Determine the [x, y] coordinate at the center of the cell enclosing the given text.  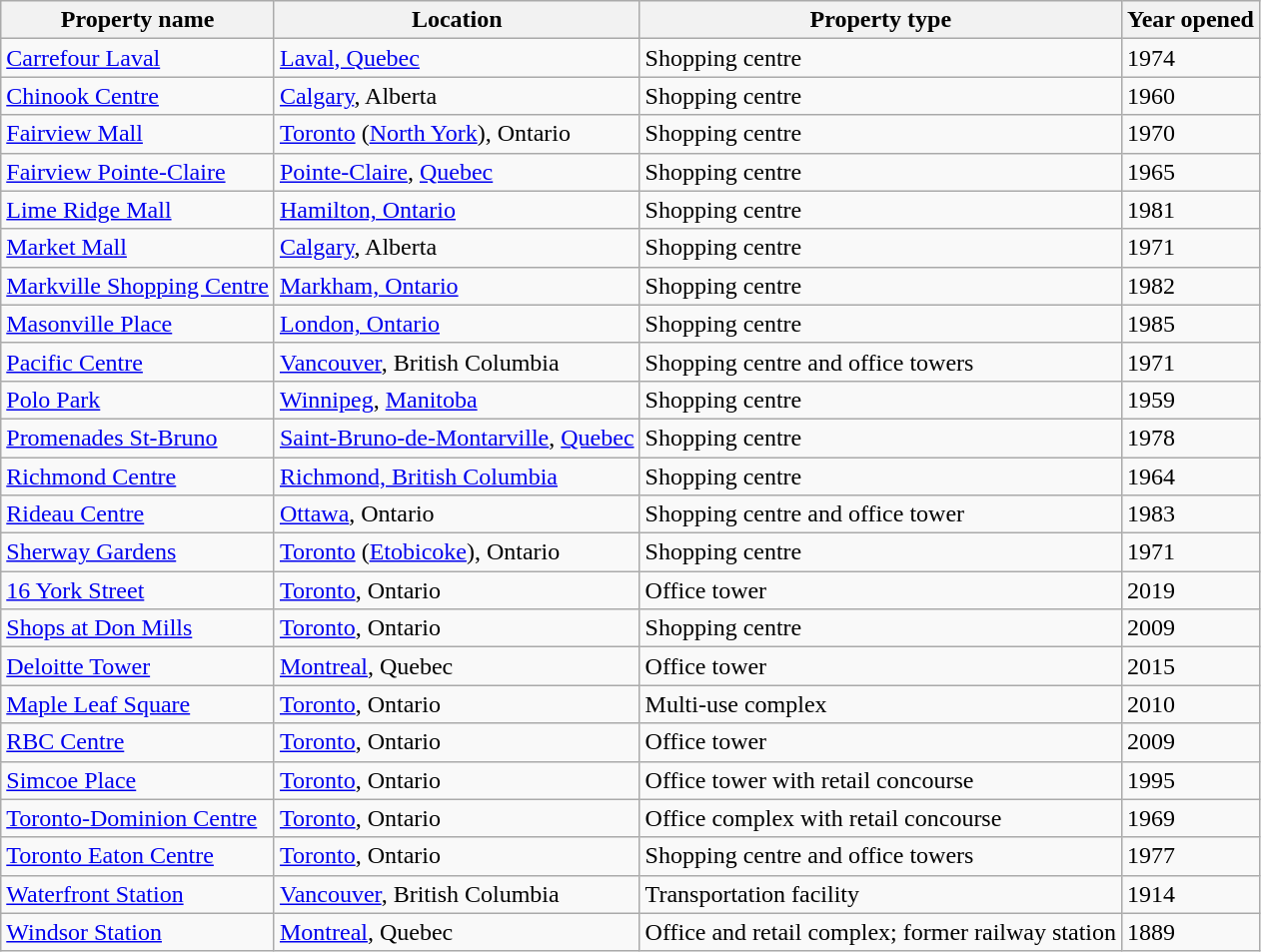
1914 [1191, 894]
Richmond Centre [138, 476]
Promenades St-Bruno [138, 438]
Toronto (Etobicoke), Ontario [457, 552]
Rideau Centre [138, 514]
Richmond, British Columbia [457, 476]
1964 [1191, 476]
Multi-use complex [880, 704]
1985 [1191, 324]
1960 [1191, 96]
Toronto (North York), Ontario [457, 134]
Office complex with retail concourse [880, 818]
1969 [1191, 818]
Masonville Place [138, 324]
Pacific Centre [138, 362]
Office and retail complex; former railway station [880, 932]
Toronto-Dominion Centre [138, 818]
Shopping centre and office tower [880, 514]
2010 [1191, 704]
1965 [1191, 172]
2019 [1191, 590]
Property type [880, 20]
Property name [138, 20]
Transportation facility [880, 894]
1977 [1191, 856]
Fairview Pointe-Claire [138, 172]
1974 [1191, 58]
1995 [1191, 780]
Office tower with retail concourse [880, 780]
1983 [1191, 514]
Location [457, 20]
Market Mall [138, 248]
Markham, Ontario [457, 286]
London, Ontario [457, 324]
Winnipeg, Manitoba [457, 400]
RBC Centre [138, 742]
Shops at Don Mills [138, 628]
1982 [1191, 286]
Laval, Quebec [457, 58]
1981 [1191, 210]
Chinook Centre [138, 96]
1970 [1191, 134]
Ottawa, Ontario [457, 514]
Saint-Bruno-de-Montarville, Quebec [457, 438]
Markville Shopping Centre [138, 286]
Pointe-Claire, Quebec [457, 172]
Waterfront Station [138, 894]
1889 [1191, 932]
1978 [1191, 438]
Windsor Station [138, 932]
Polo Park [138, 400]
Lime Ridge Mall [138, 210]
Deloitte Tower [138, 666]
16 York Street [138, 590]
Toronto Eaton Centre [138, 856]
Year opened [1191, 20]
1959 [1191, 400]
2015 [1191, 666]
Simcoe Place [138, 780]
Hamilton, Ontario [457, 210]
Maple Leaf Square [138, 704]
Fairview Mall [138, 134]
Carrefour Laval [138, 58]
Sherway Gardens [138, 552]
